Locate the cell with the specified text and output its (x, y) center coordinate. 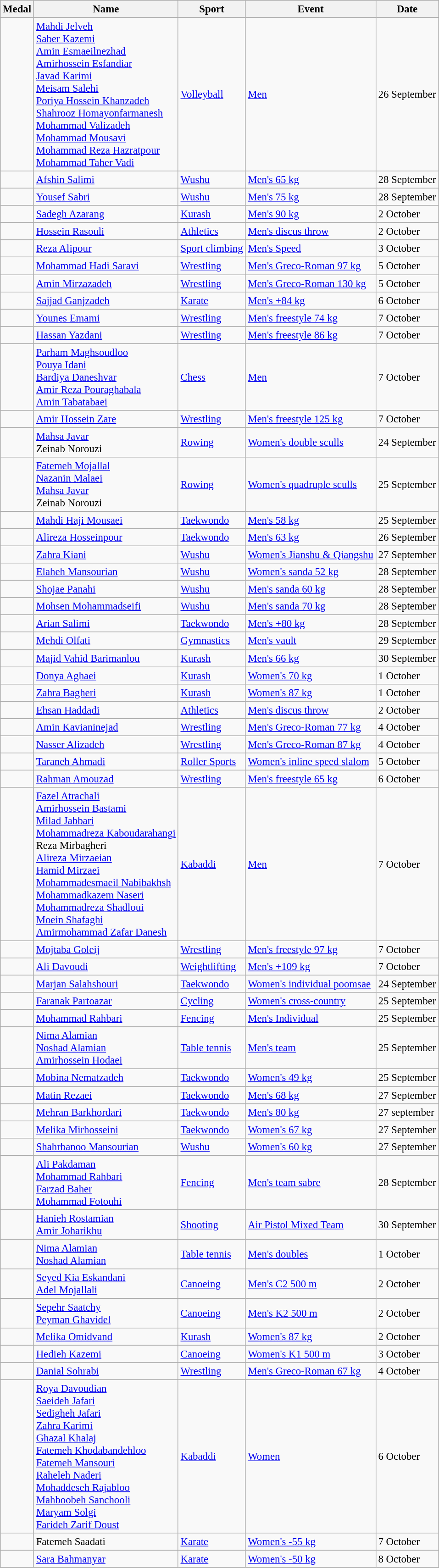
Zahra Kiani (106, 555)
Men's +80 kg (311, 624)
Women's cross-country (311, 1001)
Matin Rezaei (106, 1095)
Fatemeh MojallalNazanin MalaeiMahsa JavarZeinab Norouzi (106, 484)
Women's inline speed slalom (311, 762)
Women's Jianshu & Qiangshu (311, 555)
Name (106, 9)
Women's sanda 52 kg (311, 572)
Parham MaghsoudlooPouya IdaniBardiya DaneshvarAmir Reza PouraghabalaAmin Tabatabaei (106, 377)
Reza Alipour (106, 249)
Men's K2 500 m (311, 1313)
Nima AlamianNoshad Alamian (106, 1254)
Women (311, 1457)
Chess (212, 377)
Amin Kavianinejad (106, 727)
Zahra Bagheri (106, 693)
Event (311, 9)
Women's double sculls (311, 442)
Faranak Partoazar (106, 1001)
Men's team sabre (311, 1182)
Sadegh Azarang (106, 214)
Ali Davoudi (106, 967)
Mohammad Rahbari (106, 1019)
Roller Sports (212, 762)
Men's freestyle 97 kg (311, 950)
Gymnastics (212, 641)
Men's +109 kg (311, 967)
Alireza Hosseinpour (106, 537)
Women's 60 kg (311, 1147)
Hanieh RostamianAmir Joharikhu (106, 1224)
Melika Mirhosseini (106, 1130)
Volleyball (212, 94)
Men's vault (311, 641)
Women's 70 kg (311, 676)
Men's Greco-Roman 87 kg (311, 744)
Mehran Barkhordari (106, 1112)
Younes Emami (106, 318)
Hedieh Kazemi (106, 1354)
Ali PakdamanMohammad RahbariFarzad BaherMohammad Fotouhi (106, 1182)
Sara Bahmanyar (106, 1559)
Sepehr SaatchyPeyman Ghavidel (106, 1313)
Men's 68 kg (311, 1095)
Women's quadruple sculls (311, 484)
Sport (212, 9)
Men's freestyle 74 kg (311, 318)
Women's individual poomsae (311, 984)
Shojae Panahi (106, 589)
8 October (407, 1559)
Men's 65 kg (311, 180)
Men's Individual (311, 1019)
Men's Greco-Roman 130 kg (311, 283)
Men's +84 kg (311, 300)
Men's sanda 60 kg (311, 589)
Women's 49 kg (311, 1078)
Mojtaba Goleij (106, 950)
Men's 66 kg (311, 658)
Women's 67 kg (311, 1130)
Men's C2 500 m (311, 1284)
Marjan Salahshouri (106, 984)
Mehdi Olfati (106, 641)
Men's freestyle 65 kg (311, 779)
Sajjad Ganjzadeh (106, 300)
Majid Vahid Barimanlou (106, 658)
Men's sanda 70 kg (311, 606)
Afshin Salimi (106, 180)
Medal (17, 9)
Taraneh Ahmadi (106, 762)
Shahrbanoo Mansourian (106, 1147)
Shooting (212, 1224)
Men's 58 kg (311, 520)
Nasser Alizadeh (106, 744)
Men's 63 kg (311, 537)
Women's -55 kg (311, 1542)
Air Pistol Mixed Team (311, 1224)
Danial Sohrabi (106, 1371)
Men's Greco-Roman 97 kg (311, 266)
Men's Speed (311, 249)
Yousef Sabri (106, 197)
Donya Aghaei (106, 676)
Men's freestyle 86 kg (311, 335)
Arian Salimi (106, 624)
Elaheh Mansourian (106, 572)
Men's 90 kg (311, 214)
Cycling (212, 1001)
Date (407, 9)
Men's freestyle 125 kg (311, 419)
Men's Greco-Roman 67 kg (311, 1371)
Men's 80 kg (311, 1112)
Melika Omidvand (106, 1337)
Sport climbing (212, 249)
Men's team (311, 1048)
Nima AlamianNoshad AlamianAmirhossein Hodaei (106, 1048)
Mohsen Mohammadseifi (106, 606)
Weightlifting (212, 967)
Seyed Kia EskandaniAdel Mojallali (106, 1284)
Mobina Nematzadeh (106, 1078)
Rahman Amouzad (106, 779)
Hassan Yazdani (106, 335)
Amin Mirzazadeh (106, 283)
27 september (407, 1112)
Men's doubles (311, 1254)
Women's -50 kg (311, 1559)
29 September (407, 641)
Mohammad Hadi Saravi (106, 266)
Ehsan Haddadi (106, 710)
Women's K1 500 m (311, 1354)
Men's Greco-Roman 77 kg (311, 727)
Men's 75 kg (311, 197)
Mahsa JavarZeinab Norouzi (106, 442)
Fatemeh Saadati (106, 1542)
Mahdi Haji Mousaei (106, 520)
Amir Hossein Zare (106, 419)
Hossein Rasouli (106, 232)
